Locate the cell with the specified text and output its [X, Y] center coordinate. 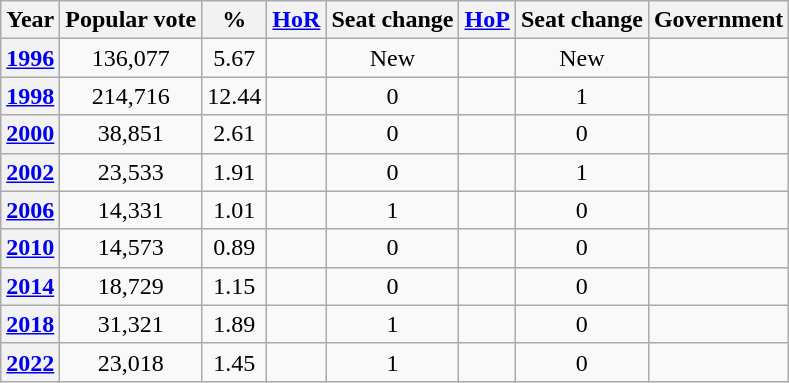
12.44 [234, 96]
214,716 [131, 96]
2.61 [234, 134]
23,018 [131, 362]
0.89 [234, 248]
HoR [296, 20]
38,851 [131, 134]
Year [30, 20]
2022 [30, 362]
1.91 [234, 172]
5.67 [234, 58]
1.15 [234, 286]
% [234, 20]
23,533 [131, 172]
14,573 [131, 248]
31,321 [131, 324]
2000 [30, 134]
1.89 [234, 324]
18,729 [131, 286]
Government [718, 20]
2006 [30, 210]
1998 [30, 96]
2010 [30, 248]
Popular vote [131, 20]
2002 [30, 172]
2014 [30, 286]
1.45 [234, 362]
1996 [30, 58]
1.01 [234, 210]
2018 [30, 324]
HoP [487, 20]
136,077 [131, 58]
14,331 [131, 210]
